Identify which cell holds the provided text, then report its (x, y) central coordinate. 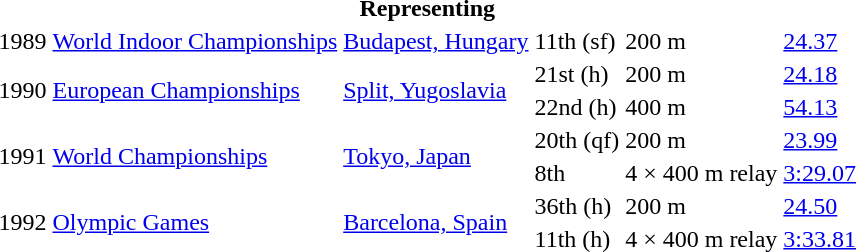
400 m (702, 107)
8th (577, 173)
36th (h) (577, 206)
Split, Yugoslavia (436, 90)
Budapest, Hungary (436, 41)
20th (qf) (577, 140)
World Championships (195, 156)
European Championships (195, 90)
21st (h) (577, 74)
22nd (h) (577, 107)
11th (sf) (577, 41)
Tokyo, Japan (436, 156)
World Indoor Championships (195, 41)
4 × 400 m relay (702, 173)
